From the cell containing the given text, extract its center point as [x, y] coordinate. 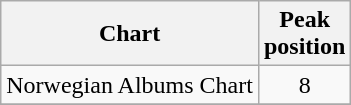
Norwegian Albums Chart [130, 85]
Chart [130, 34]
8 [304, 85]
Peakposition [304, 34]
